Provide the (X, Y) coordinate of the cell's center where the given text is located.  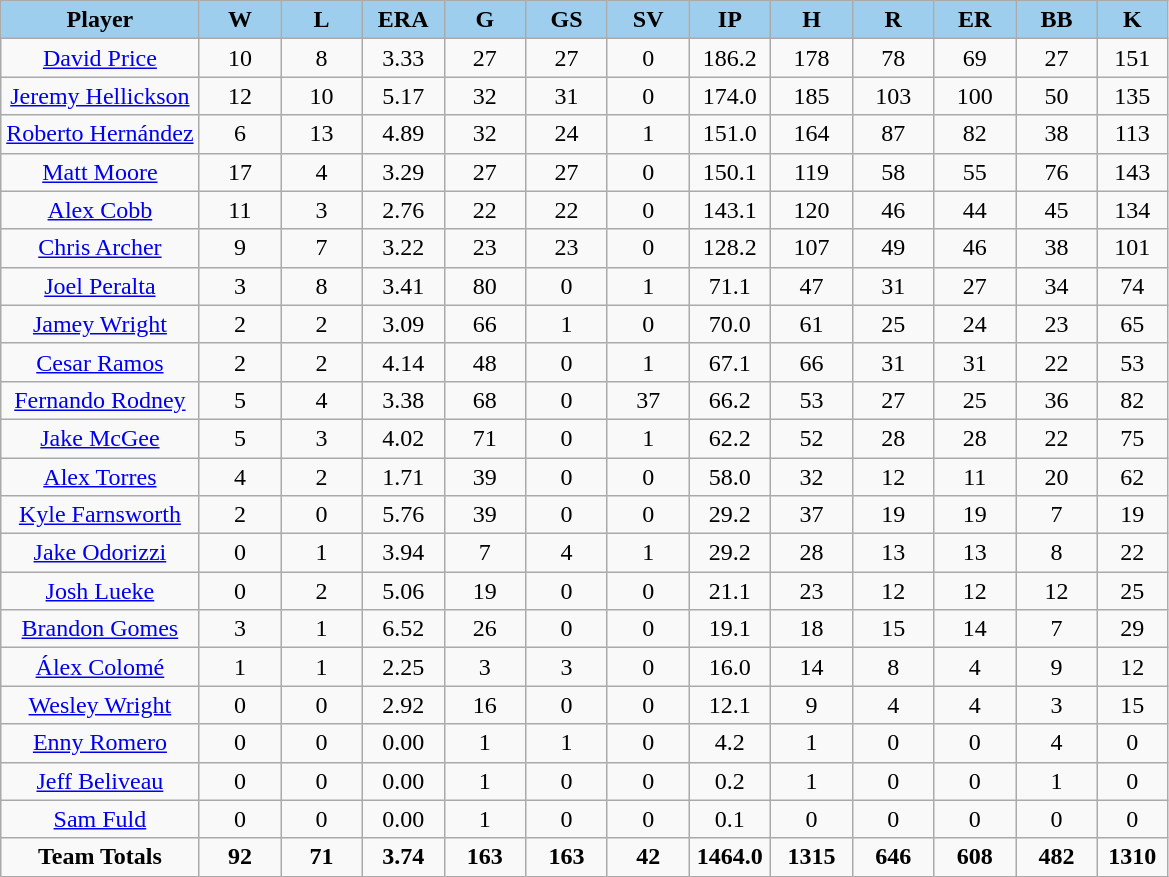
70.0 (730, 324)
ERA (403, 20)
G (485, 20)
Wesley Wright (100, 705)
75 (1132, 438)
R (893, 20)
ER (975, 20)
Chris Archer (100, 248)
103 (893, 96)
69 (975, 58)
71.1 (730, 286)
Player (100, 20)
482 (1057, 857)
19.1 (730, 629)
Alex Torres (100, 477)
100 (975, 96)
2.76 (403, 210)
52 (812, 438)
Cesar Ramos (100, 362)
3.09 (403, 324)
18 (812, 629)
2.25 (403, 667)
W (240, 20)
1310 (1132, 857)
6 (240, 134)
128.2 (730, 248)
5.06 (403, 591)
Roberto Hernández (100, 134)
3.22 (403, 248)
K (1132, 20)
87 (893, 134)
143.1 (730, 210)
1464.0 (730, 857)
Álex Colomé (100, 667)
4.2 (730, 743)
58 (893, 172)
134 (1132, 210)
66.2 (730, 400)
Matt Moore (100, 172)
Josh Lueke (100, 591)
5.17 (403, 96)
H (812, 20)
Joel Peralta (100, 286)
0.1 (730, 819)
L (322, 20)
Enny Romero (100, 743)
Team Totals (100, 857)
16.0 (730, 667)
4.89 (403, 134)
65 (1132, 324)
3.38 (403, 400)
143 (1132, 172)
164 (812, 134)
5.76 (403, 515)
74 (1132, 286)
Kyle Farnsworth (100, 515)
67.1 (730, 362)
21.1 (730, 591)
80 (485, 286)
42 (648, 857)
IP (730, 20)
68 (485, 400)
174.0 (730, 96)
16 (485, 705)
185 (812, 96)
50 (1057, 96)
3.41 (403, 286)
3.74 (403, 857)
17 (240, 172)
1.71 (403, 477)
Sam Fuld (100, 819)
David Price (100, 58)
Alex Cobb (100, 210)
120 (812, 210)
3.29 (403, 172)
62 (1132, 477)
646 (893, 857)
SV (648, 20)
135 (1132, 96)
Jake McGee (100, 438)
151 (1132, 58)
Jamey Wright (100, 324)
Jeremy Hellickson (100, 96)
3.33 (403, 58)
186.2 (730, 58)
0.2 (730, 781)
26 (485, 629)
101 (1132, 248)
2.92 (403, 705)
62.2 (730, 438)
78 (893, 58)
20 (1057, 477)
Fernando Rodney (100, 400)
55 (975, 172)
BB (1057, 20)
49 (893, 248)
61 (812, 324)
4.02 (403, 438)
113 (1132, 134)
92 (240, 857)
48 (485, 362)
608 (975, 857)
1315 (812, 857)
36 (1057, 400)
150.1 (730, 172)
151.0 (730, 134)
Jake Odorizzi (100, 553)
119 (812, 172)
Brandon Gomes (100, 629)
Jeff Beliveau (100, 781)
178 (812, 58)
4.14 (403, 362)
47 (812, 286)
107 (812, 248)
GS (567, 20)
44 (975, 210)
12.1 (730, 705)
3.94 (403, 553)
29 (1132, 629)
76 (1057, 172)
6.52 (403, 629)
58.0 (730, 477)
34 (1057, 286)
45 (1057, 210)
